Detect which cell encompasses the target text, then output its [X, Y] center coordinate. 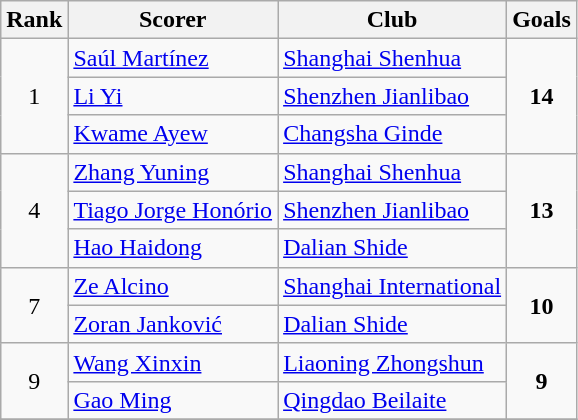
Club [392, 20]
Wang Xinxin [173, 362]
Scorer [173, 20]
Goals [542, 20]
1 [34, 96]
Li Yi [173, 96]
13 [542, 210]
10 [542, 305]
Shanghai International [392, 286]
Qingdao Beilaite [392, 400]
7 [34, 305]
Kwame Ayew [173, 134]
Saúl Martínez [173, 58]
Tiago Jorge Honório [173, 210]
Ze Alcino [173, 286]
Gao Ming [173, 400]
Zoran Janković [173, 324]
Hao Haidong [173, 248]
14 [542, 96]
Changsha Ginde [392, 134]
Liaoning Zhongshun [392, 362]
Zhang Yuning [173, 172]
Rank [34, 20]
4 [34, 210]
